For the text-containing cell, return its midpoint in [x, y] coordinate format. 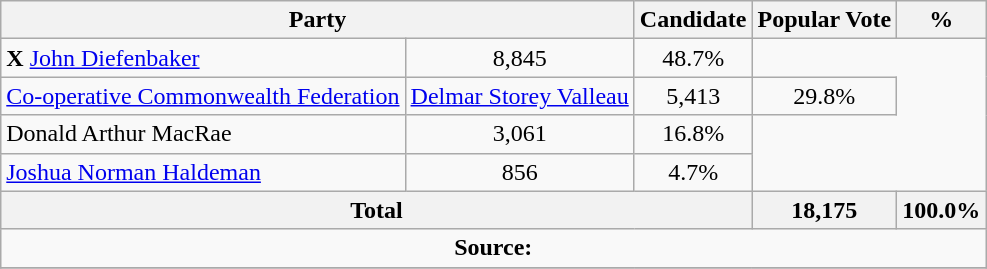
Total [376, 210]
100.0% [942, 210]
16.8% [693, 134]
Candidate [693, 20]
% [942, 20]
Co-operative Commonwealth Federation [203, 96]
48.7% [693, 58]
856 [520, 172]
Joshua Norman Haldeman [203, 172]
X John Diefenbaker [203, 58]
8,845 [520, 58]
3,061 [520, 134]
Delmar Storey Valleau [520, 96]
18,175 [824, 210]
Donald Arthur MacRae [203, 134]
Source: [494, 248]
29.8% [824, 96]
Party [318, 20]
Popular Vote [824, 20]
5,413 [693, 96]
4.7% [693, 172]
